Scan for the cell matching the given text and deliver its [x, y] coordinate at center. 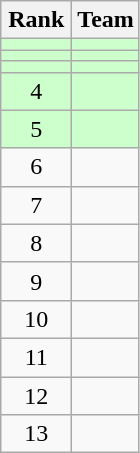
7 [36, 205]
Rank [36, 20]
6 [36, 167]
Team [106, 20]
8 [36, 243]
5 [36, 129]
9 [36, 281]
12 [36, 395]
4 [36, 91]
11 [36, 357]
13 [36, 434]
10 [36, 319]
